Locate the cell with the specified text and output its [X, Y] center coordinate. 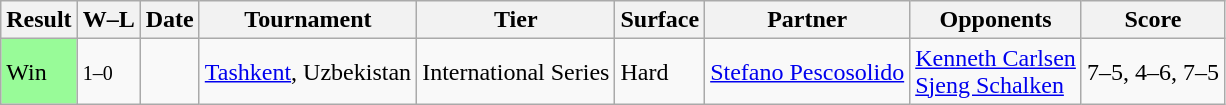
Opponents [996, 20]
Win [39, 72]
Score [1152, 20]
Surface [660, 20]
International Series [516, 72]
Tier [516, 20]
Tashkent, Uzbekistan [308, 72]
Result [39, 20]
7–5, 4–6, 7–5 [1152, 72]
Stefano Pescosolido [808, 72]
W–L [108, 20]
Hard [660, 72]
Partner [808, 20]
1–0 [108, 72]
Tournament [308, 20]
Kenneth Carlsen Sjeng Schalken [996, 72]
Date [170, 20]
